From the cell containing the given text, extract its center point as [x, y] coordinate. 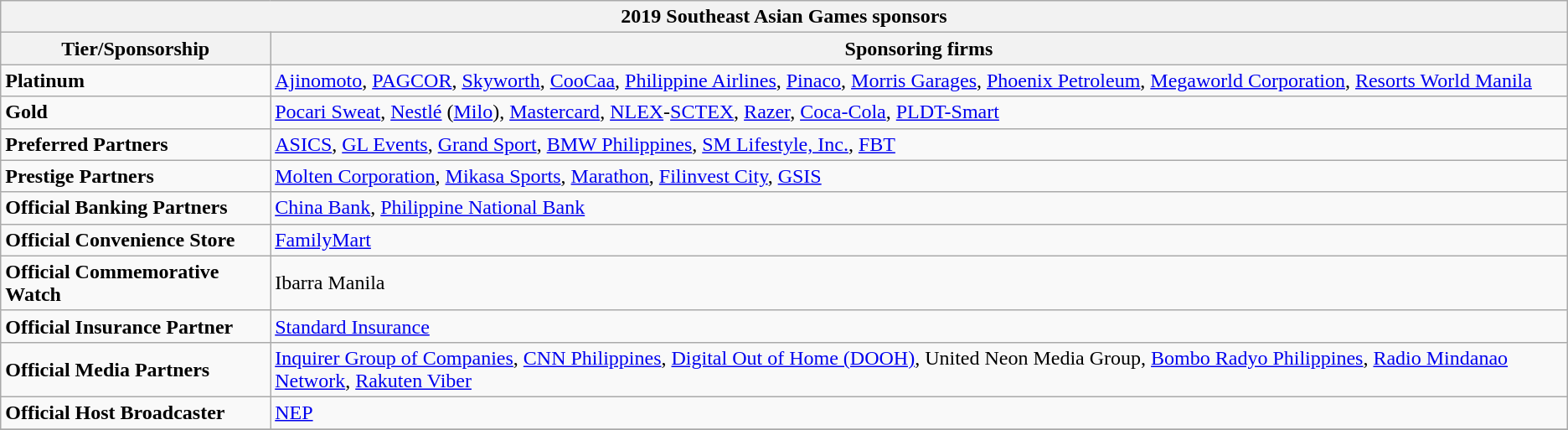
China Bank, Philippine National Bank [920, 208]
Platinum [136, 80]
FamilyMart [920, 240]
Official Convenience Store [136, 240]
Preferred Partners [136, 144]
NEP [920, 412]
Official Commemorative Watch [136, 283]
Prestige Partners [136, 176]
Ajinomoto, PAGCOR, Skyworth, CooCaa, Philippine Airlines, Pinaco, Morris Garages, Phoenix Petroleum, Megaworld Corporation, Resorts World Manila [920, 80]
Molten Corporation, Mikasa Sports, Marathon, Filinvest City, GSIS [920, 176]
Tier/Sponsorship [136, 49]
Official Banking Partners [136, 208]
ASICS, GL Events, Grand Sport, BMW Philippines, SM Lifestyle, Inc., FBT [920, 144]
Official Insurance Partner [136, 326]
Official Host Broadcaster [136, 412]
Official Media Partners [136, 369]
Standard Insurance [920, 326]
Gold [136, 112]
2019 Southeast Asian Games sponsors [784, 17]
Sponsoring firms [920, 49]
Ibarra Manila [920, 283]
Pocari Sweat, Nestlé (Milo), Mastercard, NLEX-SCTEX, Razer, Coca-Cola, PLDT-Smart [920, 112]
